Scan for the cell matching the given text and deliver its (x, y) coordinate at center. 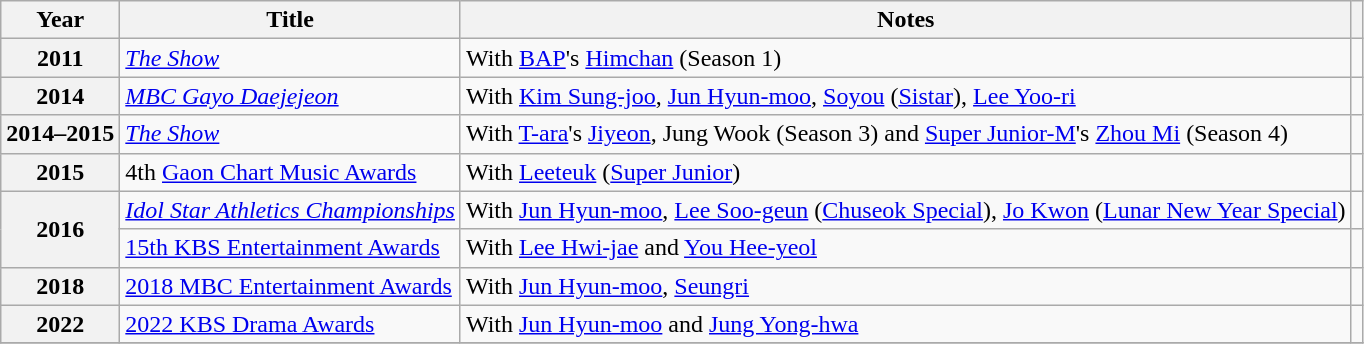
2022 KBS Drama Awards (290, 324)
2015 (60, 172)
Title (290, 20)
4th Gaon Chart Music Awards (290, 172)
2022 (60, 324)
With Leeteuk (Super Junior) (906, 172)
15th KBS Entertainment Awards (290, 248)
With Jun Hyun-moo, Seungri (906, 286)
2016 (60, 229)
Idol Star Athletics Championships (290, 210)
With Jun Hyun-moo, Lee Soo-geun (Chuseok Special), Jo Kwon (Lunar New Year Special) (906, 210)
With T-ara's Jiyeon, Jung Wook (Season 3) and Super Junior-M's Zhou Mi (Season 4) (906, 134)
Year (60, 20)
2018 MBC Entertainment Awards (290, 286)
2014 (60, 96)
With Kim Sung-joo, Jun Hyun-moo, Soyou (Sistar), Lee Yoo-ri (906, 96)
With Jun Hyun-moo and Jung Yong-hwa (906, 324)
With Lee Hwi-jae and You Hee-yeol (906, 248)
With BAP's Himchan (Season 1) (906, 58)
Notes (906, 20)
MBC Gayo Daejejeon (290, 96)
2018 (60, 286)
2014–2015 (60, 134)
2011 (60, 58)
